Extract the (x, y) coordinate from the center of the cell holding the provided text.  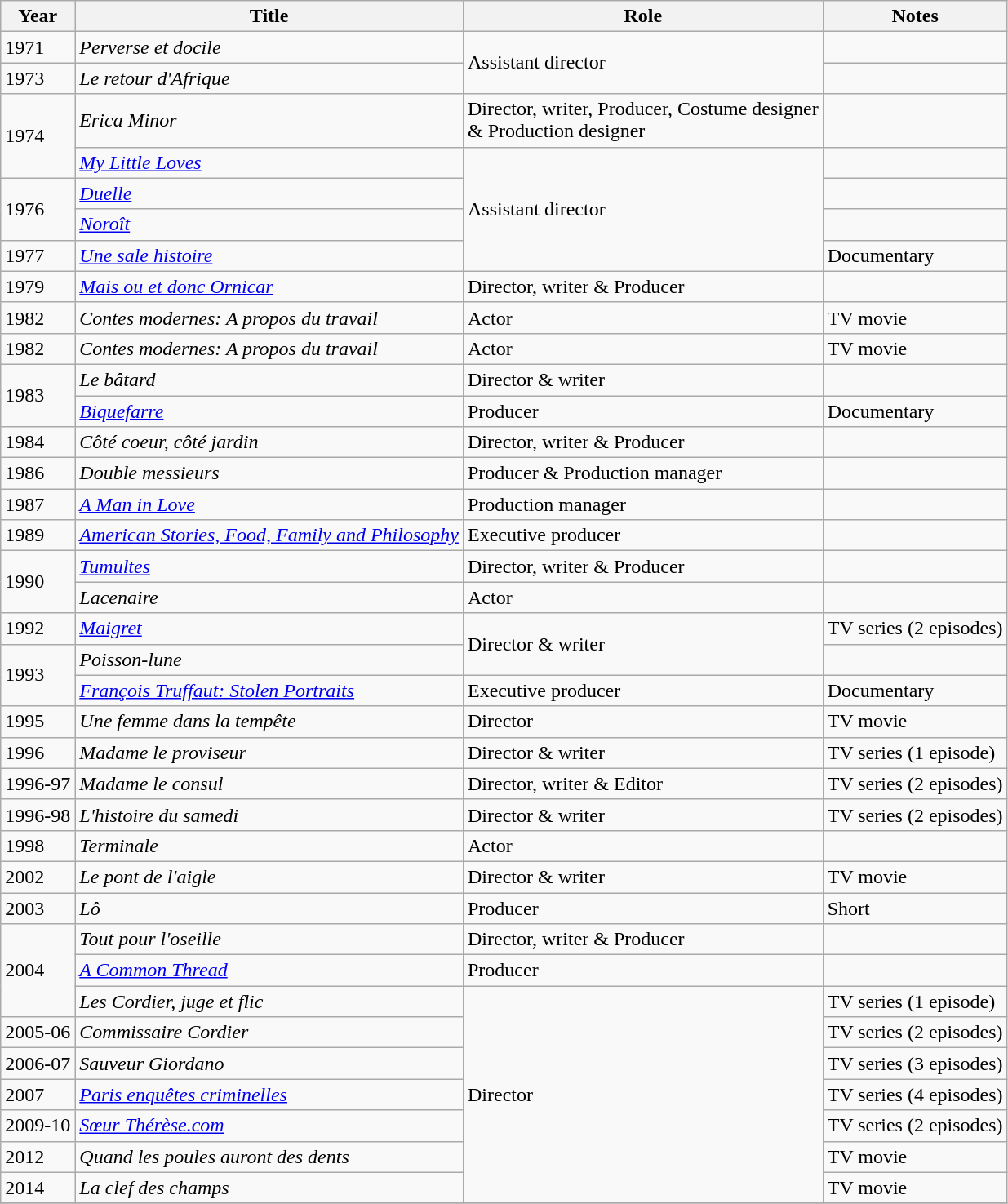
Duelle (269, 193)
Sauveur Giordano (269, 1064)
1993 (38, 675)
1976 (38, 209)
TV series (4 episodes) (915, 1095)
Double messieurs (269, 473)
Madame le proviseur (269, 753)
1995 (38, 722)
My Little Loves (269, 162)
Maigret (269, 629)
Commissaire Cordier (269, 1033)
2006-07 (38, 1064)
Director, writer, Producer, Costume designer & Production designer (643, 121)
2002 (38, 877)
1979 (38, 287)
Le retour d'Afrique (269, 78)
Title (269, 16)
Une femme dans la tempête (269, 722)
Mais ou et donc Ornicar (269, 287)
2003 (38, 909)
Notes (915, 16)
Perverse et docile (269, 47)
L'histoire du samedi (269, 815)
A Common Thread (269, 971)
A Man in Love (269, 504)
1986 (38, 473)
Director, writer & Editor (643, 784)
2014 (38, 1188)
Côté coeur, côté jardin (269, 442)
2007 (38, 1095)
1989 (38, 535)
Sœur Thérèse.com (269, 1126)
2004 (38, 971)
1971 (38, 47)
Production manager (643, 504)
2012 (38, 1157)
Year (38, 16)
1996-98 (38, 815)
1977 (38, 255)
Lacenaire (269, 598)
1987 (38, 504)
1973 (38, 78)
1990 (38, 582)
Paris enquêtes criminelles (269, 1095)
La clef des champs (269, 1188)
Terminale (269, 846)
Erica Minor (269, 121)
1996 (38, 753)
Le pont de l'aigle (269, 877)
Tout pour l'oseille (269, 940)
Biquefarre (269, 411)
Poisson-lune (269, 660)
Lô (269, 909)
Le bâtard (269, 380)
1998 (38, 846)
1974 (38, 136)
1983 (38, 395)
Noroît (269, 224)
Short (915, 909)
Madame le consul (269, 784)
Quand les poules auront des dents (269, 1157)
TV series (3 episodes) (915, 1064)
Role (643, 16)
2009-10 (38, 1126)
Producer & Production manager (643, 473)
Tumultes (269, 566)
François Truffaut: Stolen Portraits (269, 691)
1992 (38, 629)
Les Cordier, juge et flic (269, 1002)
Une sale histoire (269, 255)
1996-97 (38, 784)
American Stories, Food, Family and Philosophy (269, 535)
2005-06 (38, 1033)
1984 (38, 442)
